Determine the [x, y] coordinate at the center of the cell enclosing the given text.  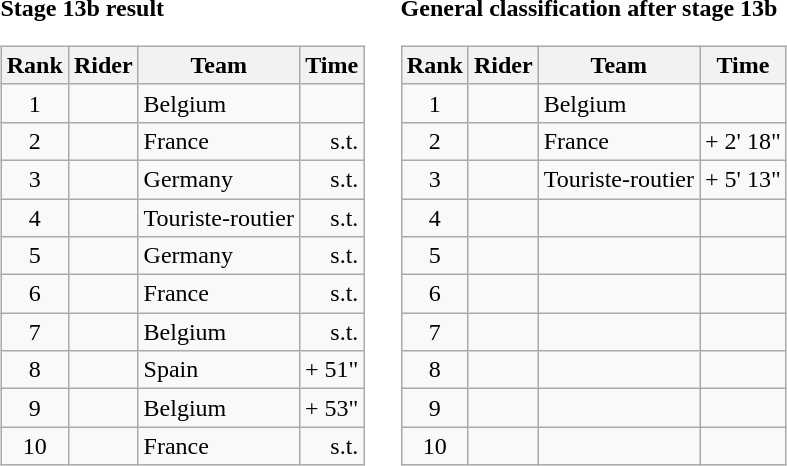
+ 5' 13" [744, 179]
Spain [218, 370]
+ 51" [331, 370]
+ 2' 18" [744, 141]
+ 53" [331, 408]
